Return the [x, y] coordinate for the center point of the cell that contains the specified text.  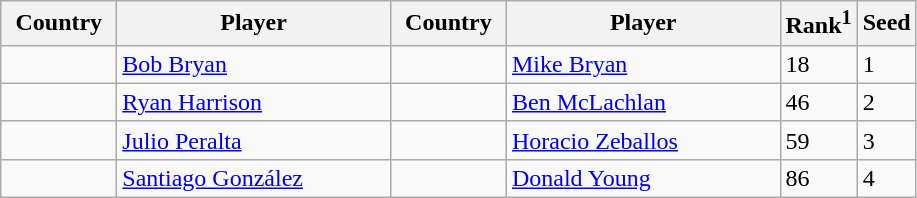
1 [886, 64]
2 [886, 102]
3 [886, 140]
Donald Young [643, 178]
Bob Bryan [254, 64]
Seed [886, 24]
Julio Peralta [254, 140]
4 [886, 178]
Mike Bryan [643, 64]
18 [818, 64]
Horacio Zeballos [643, 140]
Ryan Harrison [254, 102]
59 [818, 140]
86 [818, 178]
Rank1 [818, 24]
46 [818, 102]
Santiago González [254, 178]
Ben McLachlan [643, 102]
